Find where the given text appears and provide that cell's center as (X, Y) coordinate. 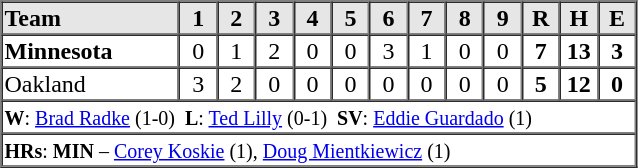
12 (579, 84)
8 (465, 18)
HRs: MIN – Corey Koskie (1), Doug Mientkiewicz (1) (319, 150)
4 (312, 18)
Minnesota (91, 50)
6 (388, 18)
Team (91, 18)
13 (579, 50)
E (617, 18)
Oakland (91, 84)
W: Brad Radke (1-0) L: Ted Lilly (0-1) SV: Eddie Guardado (1) (319, 116)
9 (503, 18)
H (579, 18)
R (541, 18)
